Output the [x, y] coordinate of the center of the cell containing the given text.  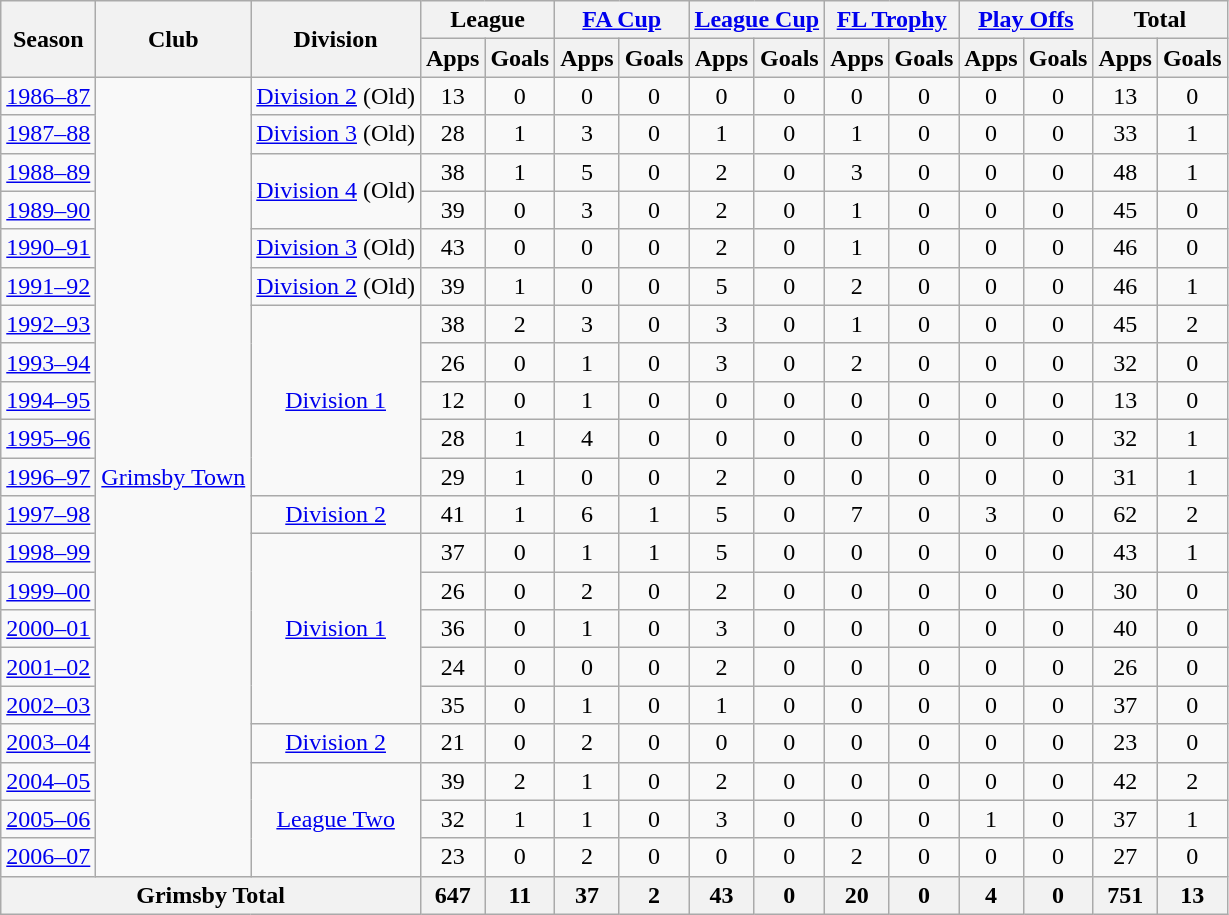
1996–97 [48, 477]
League [487, 20]
Play Offs [1026, 20]
20 [857, 895]
Club [174, 39]
647 [452, 895]
1998–99 [48, 553]
Grimsby Total [211, 895]
31 [1125, 477]
33 [1125, 134]
48 [1125, 172]
1991–92 [48, 286]
League Cup [757, 20]
Season [48, 39]
1990–91 [48, 248]
24 [452, 667]
League Two [336, 819]
Grimsby Town [174, 476]
30 [1125, 591]
Division [336, 39]
2002–03 [48, 705]
12 [452, 400]
1986–87 [48, 96]
41 [452, 515]
2000–01 [48, 629]
751 [1125, 895]
7 [857, 515]
6 [587, 515]
1992–93 [48, 324]
1997–98 [48, 515]
FL Trophy [892, 20]
1999–00 [48, 591]
62 [1125, 515]
2004–05 [48, 781]
FA Cup [622, 20]
35 [452, 705]
27 [1125, 857]
21 [452, 743]
42 [1125, 781]
1994–95 [48, 400]
1988–89 [48, 172]
2003–04 [48, 743]
36 [452, 629]
2001–02 [48, 667]
2005–06 [48, 819]
1987–88 [48, 134]
11 [520, 895]
1995–96 [48, 438]
2006–07 [48, 857]
Division 4 (Old) [336, 191]
29 [452, 477]
1989–90 [48, 210]
40 [1125, 629]
1993–94 [48, 362]
Total [1160, 20]
